Provide the [x, y] coordinate of the cell's center where the given text is located.  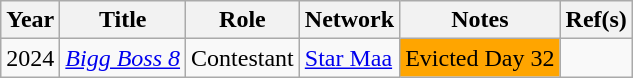
Title [123, 20]
Evicted Day 32 [480, 58]
Year [30, 20]
Bigg Boss 8 [123, 58]
Notes [480, 20]
2024 [30, 58]
Star Maa [349, 58]
Role [243, 20]
Contestant [243, 58]
Ref(s) [596, 20]
Network [349, 20]
